Find where the given text appears and provide that cell's center as [x, y] coordinate. 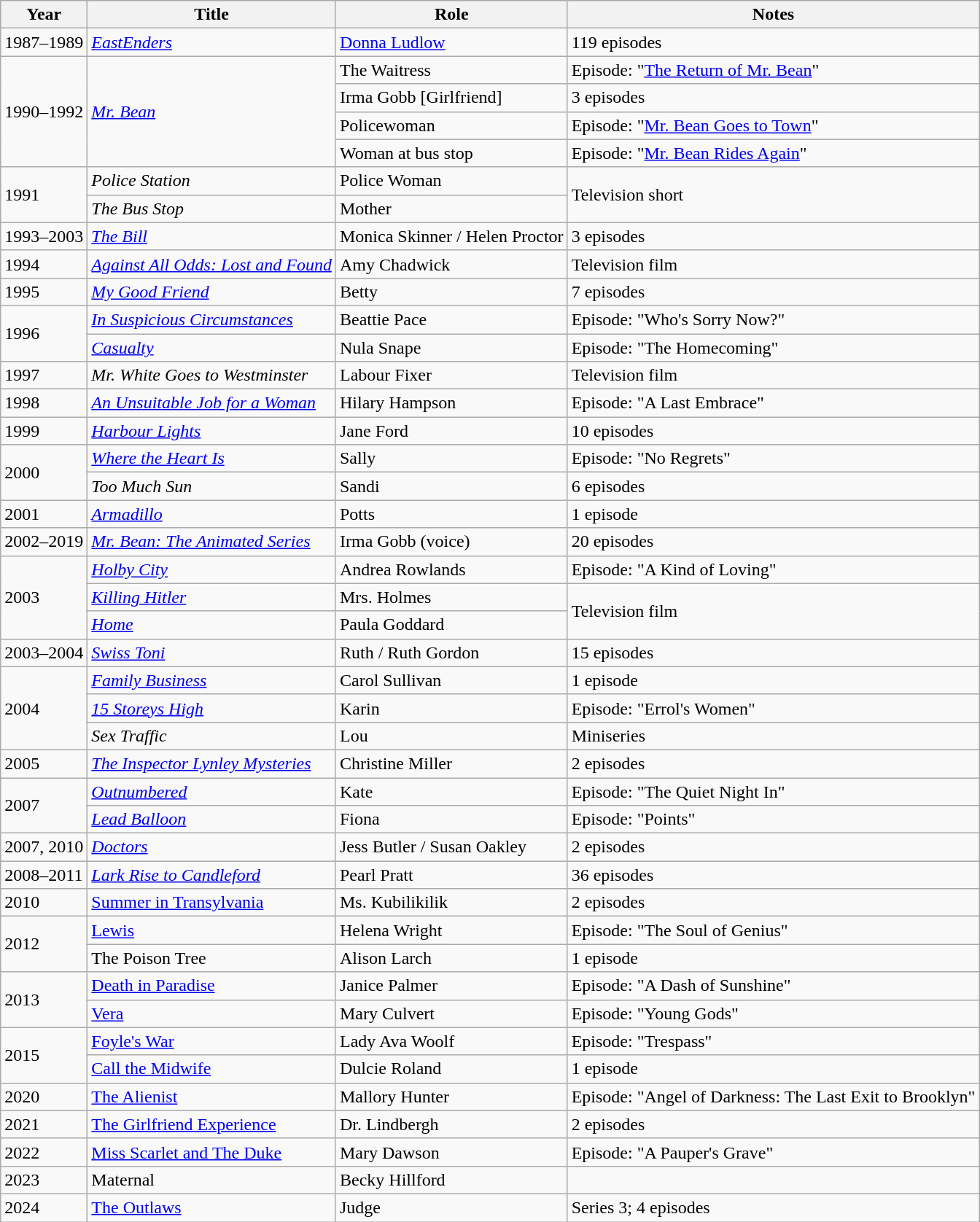
Kate [451, 791]
2008–2011 [44, 875]
Year [44, 15]
Lead Balloon [211, 820]
2000 [44, 472]
Harbour Lights [211, 431]
The Bus Stop [211, 209]
2024 [44, 1207]
Where the Heart Is [211, 459]
Karin [451, 708]
Lady Ava Woolf [451, 1041]
Lewis [211, 930]
1993–2003 [44, 236]
Home [211, 625]
Episode: "Trespass" [773, 1041]
The Inspector Lynley Mysteries [211, 763]
1995 [44, 292]
Dulcie Roland [451, 1069]
Episode: "The Soul of Genius" [773, 930]
Mr. Bean: The Animated Series [211, 542]
Police Woman [451, 181]
Janice Palmer [451, 986]
Mrs. Holmes [451, 597]
2013 [44, 1000]
1987–1989 [44, 42]
2022 [44, 1152]
Call the Midwife [211, 1069]
1990–1992 [44, 112]
2004 [44, 708]
Mary Culvert [451, 1013]
Carol Sullivan [451, 680]
Woman at bus stop [451, 153]
Episode: "Who's Sorry Now?" [773, 319]
2003–2004 [44, 653]
Vera [211, 1013]
Becky Hillford [451, 1180]
Miss Scarlet and The Duke [211, 1152]
15 Storeys High [211, 708]
Mr. White Goes to Westminster [211, 375]
36 episodes [773, 875]
Episode: "Points" [773, 820]
The Alienist [211, 1097]
Role [451, 15]
The Bill [211, 236]
Episode: "A Last Embrace" [773, 403]
Death in Paradise [211, 986]
Episode: "The Return of Mr. Bean" [773, 70]
1996 [44, 333]
Sandi [451, 486]
EastEnders [211, 42]
Doctors [211, 847]
2010 [44, 903]
Television short [773, 195]
Too Much Sun [211, 486]
Episode: "Angel of Darkness: The Last Exit to Brooklyn" [773, 1097]
The Girlfriend Experience [211, 1124]
Killing Hitler [211, 597]
2005 [44, 763]
Labour Fixer [451, 375]
Sex Traffic [211, 736]
Hilary Hampson [451, 403]
Series 3; 4 episodes [773, 1207]
Episode: "A Pauper's Grave" [773, 1152]
Episode: "No Regrets" [773, 459]
Lou [451, 736]
Ruth / Ruth Gordon [451, 653]
Mother [451, 209]
Lark Rise to Candleford [211, 875]
Police Station [211, 181]
2021 [44, 1124]
119 episodes [773, 42]
Mallory Hunter [451, 1097]
Irma Gobb (voice) [451, 542]
Foyle's War [211, 1041]
Outnumbered [211, 791]
2012 [44, 944]
Episode: "The Quiet Night In" [773, 791]
Casualty [211, 348]
Andrea Rowlands [451, 569]
2023 [44, 1180]
Episode: "Mr. Bean Goes to Town" [773, 125]
Family Business [211, 680]
The Poison Tree [211, 958]
Episode: "A Kind of Loving" [773, 569]
Nula Snape [451, 348]
1998 [44, 403]
Dr. Lindbergh [451, 1124]
1994 [44, 264]
Beattie Pace [451, 319]
2003 [44, 597]
2020 [44, 1097]
Helena Wright [451, 930]
Monica Skinner / Helen Proctor [451, 236]
20 episodes [773, 542]
10 episodes [773, 431]
The Outlaws [211, 1207]
7 episodes [773, 292]
Donna Ludlow [451, 42]
Irma Gobb [Girlfriend] [451, 98]
1991 [44, 195]
1997 [44, 375]
Jess Butler / Susan Oakley [451, 847]
Alison Larch [451, 958]
Summer in Transylvania [211, 903]
2002–2019 [44, 542]
15 episodes [773, 653]
Episode: "Young Gods" [773, 1013]
Swiss Toni [211, 653]
Maternal [211, 1180]
Episode: "A Dash of Sunshine" [773, 986]
1999 [44, 431]
Betty [451, 292]
An Unsuitable Job for a Woman [211, 403]
In Suspicious Circumstances [211, 319]
Holby City [211, 569]
Episode: "Errol's Women" [773, 708]
Ms. Kubilikilik [451, 903]
Notes [773, 15]
Title [211, 15]
Judge [451, 1207]
Pearl Pratt [451, 875]
6 episodes [773, 486]
2007, 2010 [44, 847]
Potts [451, 514]
Amy Chadwick [451, 264]
Against All Odds: Lost and Found [211, 264]
2001 [44, 514]
Jane Ford [451, 431]
Mary Dawson [451, 1152]
Miniseries [773, 736]
Paula Goddard [451, 625]
2015 [44, 1055]
Episode: "Mr. Bean Rides Again" [773, 153]
2007 [44, 805]
My Good Friend [211, 292]
Fiona [451, 820]
The Waitress [451, 70]
Sally [451, 459]
Mr. Bean [211, 112]
Christine Miller [451, 763]
Policewoman [451, 125]
Armadillo [211, 514]
Episode: "The Homecoming" [773, 348]
